Return (X, Y) of the center of cell containing provided text 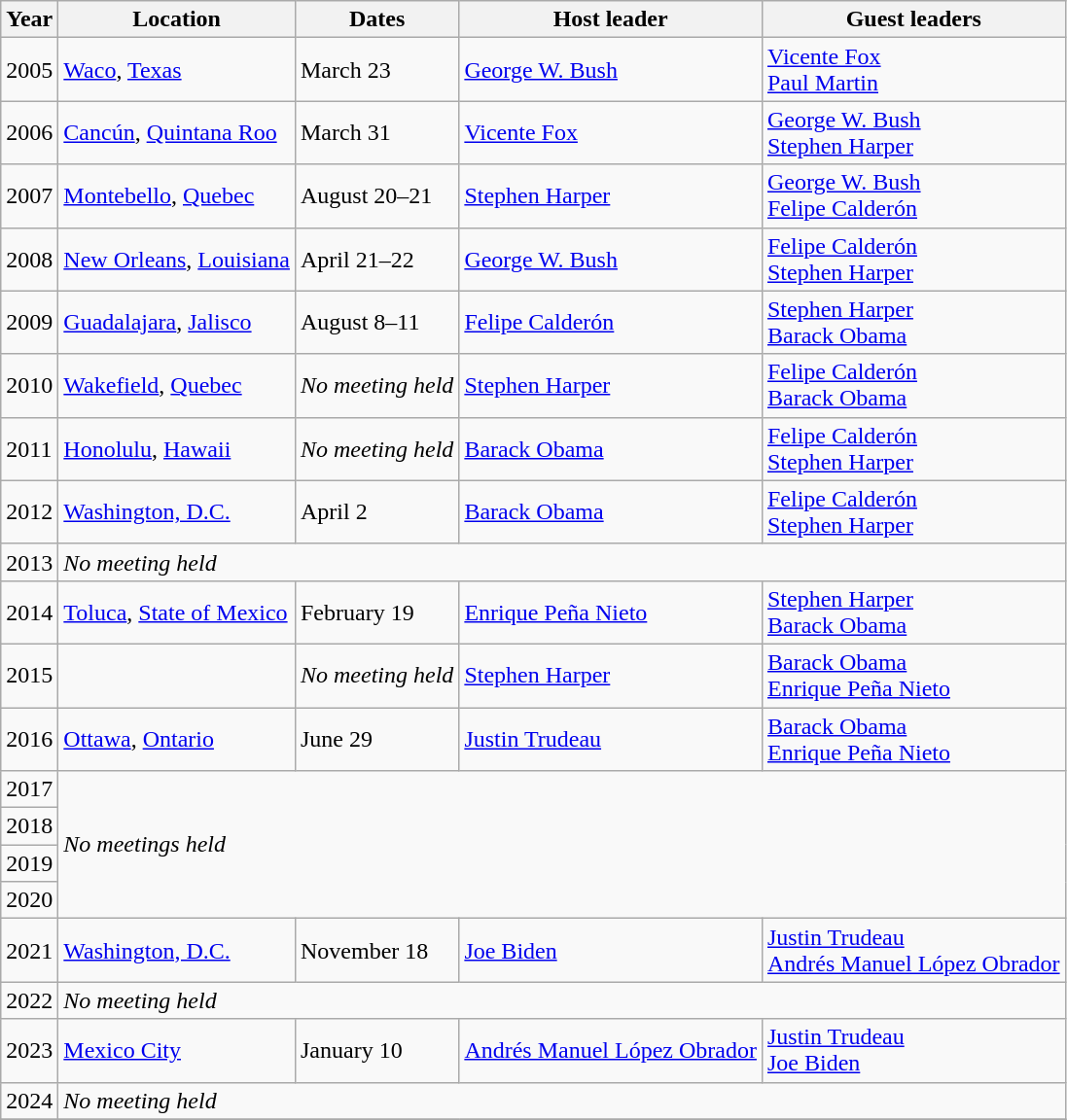
No meetings held (562, 845)
August 8–11 (376, 323)
Waco, Texas (177, 70)
Location (177, 19)
Vicente Fox (611, 132)
2021 (29, 951)
Justin Trudeau Joe Biden (913, 1050)
2019 (29, 863)
Felipe Calderón Barack Obama (913, 385)
March 23 (376, 70)
Justin Trudeau (611, 739)
April 21–22 (376, 259)
Toluca, State of Mexico (177, 612)
2016 (29, 739)
George W. Bush Stephen Harper (913, 132)
2018 (29, 826)
November 18 (376, 951)
Guest leaders (913, 19)
George W. Bush Felipe Calderón (913, 196)
August 20–21 (376, 196)
2012 (29, 511)
2011 (29, 449)
Enrique Peña Nieto (611, 612)
Guadalajara, Jalisco (177, 323)
2014 (29, 612)
Felipe Calderón (611, 323)
2023 (29, 1050)
Honolulu, Hawaii (177, 449)
Mexico City (177, 1050)
2024 (29, 1101)
Cancún, Quintana Roo (177, 132)
2022 (29, 1000)
2005 (29, 70)
2017 (29, 789)
February 19 (376, 612)
2006 (29, 132)
June 29 (376, 739)
Wakefield, Quebec (177, 385)
January 10 (376, 1050)
Year (29, 19)
Vicente Fox Paul Martin (913, 70)
2007 (29, 196)
Montebello, Quebec (177, 196)
April 2 (376, 511)
2009 (29, 323)
2020 (29, 900)
Joe Biden (611, 951)
2013 (29, 562)
2010 (29, 385)
Dates (376, 19)
Host leader (611, 19)
New Orleans, Louisiana (177, 259)
Ottawa, Ontario (177, 739)
March 31 (376, 132)
Justin Trudeau Andrés Manuel López Obrador (913, 951)
Andrés Manuel López Obrador (611, 1050)
2008 (29, 259)
2015 (29, 675)
